Find where the given text appears and provide that cell's center as (X, Y) coordinate. 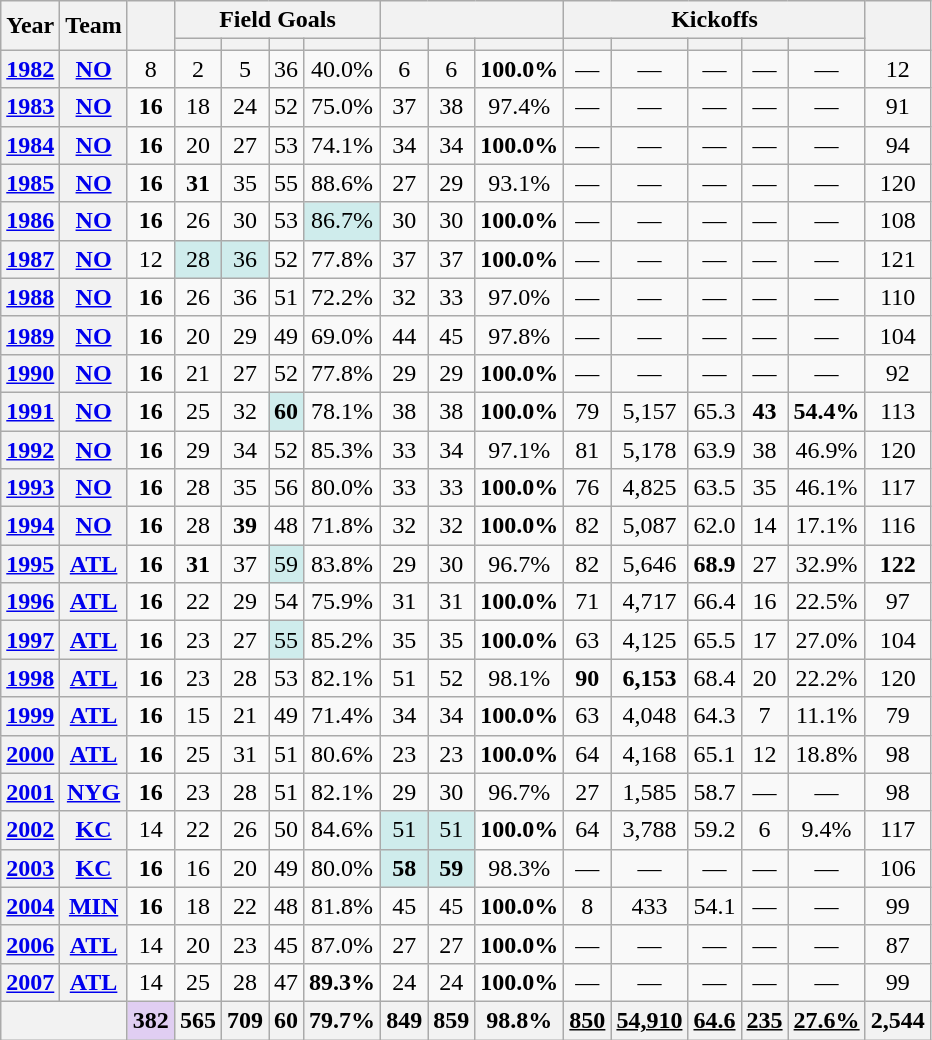
Year (30, 26)
Field Goals (277, 20)
58 (404, 868)
1983 (30, 107)
709 (244, 1020)
116 (898, 526)
68.9 (714, 564)
MIN (94, 906)
40.0% (342, 69)
90 (588, 678)
71.8% (342, 526)
63.9 (714, 449)
5 (244, 69)
81.8% (342, 906)
1988 (30, 297)
43 (764, 411)
46.9% (826, 449)
46.1% (826, 488)
97.8% (520, 335)
Team (94, 26)
92 (898, 373)
94 (898, 145)
32.9% (826, 564)
235 (764, 1020)
65.3 (714, 411)
2003 (30, 868)
97.4% (520, 107)
5,157 (650, 411)
65.1 (714, 754)
121 (898, 259)
88.6% (342, 183)
5,087 (650, 526)
44 (404, 335)
17.1% (826, 526)
75.9% (342, 602)
98.1% (520, 678)
9.4% (826, 830)
382 (150, 1020)
75.0% (342, 107)
1986 (30, 221)
64.3 (714, 716)
50 (286, 830)
849 (404, 1020)
2006 (30, 944)
54 (286, 602)
Kickoffs (714, 20)
76 (588, 488)
565 (198, 1020)
79.7% (342, 1020)
97 (898, 602)
1990 (30, 373)
4,825 (650, 488)
106 (898, 868)
2004 (30, 906)
54.1 (714, 906)
1991 (30, 411)
113 (898, 411)
NYG (94, 792)
433 (650, 906)
58.7 (714, 792)
2002 (30, 830)
1985 (30, 183)
2001 (30, 792)
91 (898, 107)
1989 (30, 335)
2 (198, 69)
27.0% (826, 640)
71 (588, 602)
97.1% (520, 449)
87 (898, 944)
22.5% (826, 602)
1982 (30, 69)
4,048 (650, 716)
1984 (30, 145)
56 (286, 488)
4,125 (650, 640)
1,585 (650, 792)
1999 (30, 716)
1997 (30, 640)
859 (452, 1020)
15 (198, 716)
63.5 (714, 488)
72.2% (342, 297)
4,717 (650, 602)
54,910 (650, 1020)
47 (286, 982)
7 (764, 716)
1992 (30, 449)
66.4 (714, 602)
39 (244, 526)
1993 (30, 488)
850 (588, 1020)
6,153 (650, 678)
1996 (30, 602)
1995 (30, 564)
86.7% (342, 221)
17 (764, 640)
11.1% (826, 716)
27.6% (826, 1020)
108 (898, 221)
22.2% (826, 678)
78.1% (342, 411)
110 (898, 297)
74.1% (342, 145)
1998 (30, 678)
64.6 (714, 1020)
98.8% (520, 1020)
80.6% (342, 754)
54.4% (826, 411)
3,788 (650, 830)
97.0% (520, 297)
83.8% (342, 564)
85.2% (342, 640)
5,178 (650, 449)
87.0% (342, 944)
1987 (30, 259)
18.8% (826, 754)
2007 (30, 982)
93.1% (520, 183)
1994 (30, 526)
68.4 (714, 678)
89.3% (342, 982)
2000 (30, 754)
85.3% (342, 449)
4,168 (650, 754)
71.4% (342, 716)
98.3% (520, 868)
69.0% (342, 335)
122 (898, 564)
62.0 (714, 526)
84.6% (342, 830)
5,646 (650, 564)
2,544 (898, 1020)
81 (588, 449)
59.2 (714, 830)
65.5 (714, 640)
